Scan for the cell matching the given text and deliver its [x, y] coordinate at center. 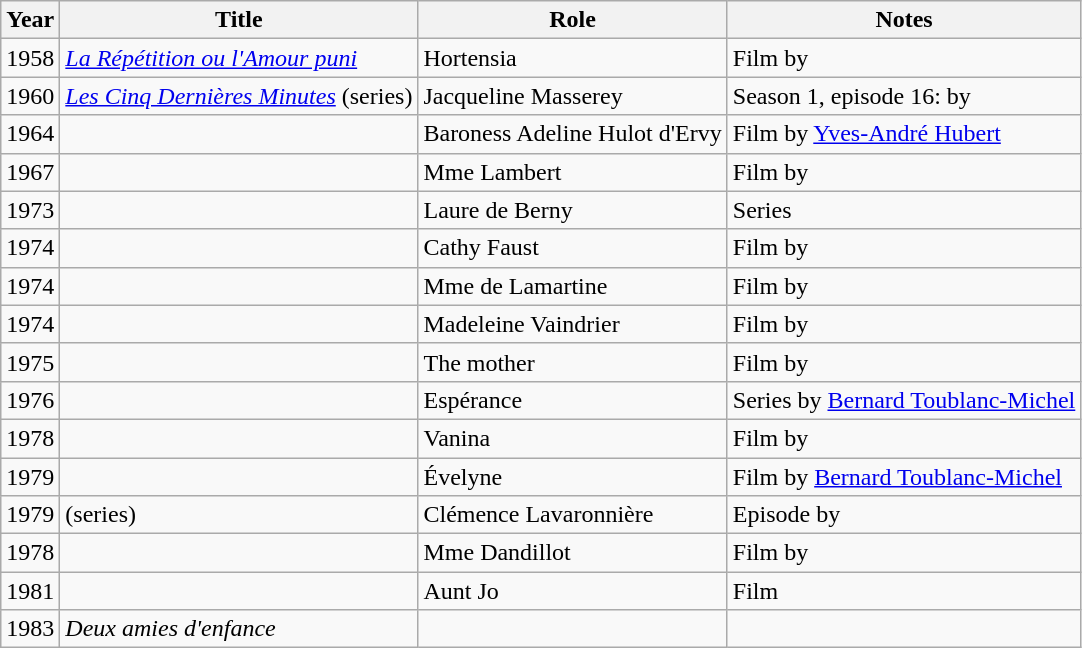
Espérance [572, 400]
1967 [30, 172]
Mme Dandillot [572, 553]
(series) [239, 515]
Film [904, 591]
Clémence Lavaronnière [572, 515]
Mme Lambert [572, 172]
1981 [30, 591]
Évelyne [572, 477]
Series [904, 210]
La Répétition ou l'Amour puni [239, 58]
Mme de Lamartine [572, 286]
Baroness Adeline Hulot d'Ervy [572, 134]
Cathy Faust [572, 248]
Season 1, episode 16: by [904, 96]
1960 [30, 96]
Film by Bernard Toublanc-Michel [904, 477]
Vanina [572, 438]
Title [239, 20]
1958 [30, 58]
Laure de Berny [572, 210]
Episode by [904, 515]
1976 [30, 400]
1983 [30, 629]
Madeleine Vaindrier [572, 324]
Aunt Jo [572, 591]
1975 [30, 362]
Series by Bernard Toublanc-Michel [904, 400]
Jacqueline Masserey [572, 96]
Notes [904, 20]
1973 [30, 210]
1964 [30, 134]
Film by Yves-André Hubert [904, 134]
Les Cinq Dernières Minutes (series) [239, 96]
The mother [572, 362]
Deux amies d'enfance [239, 629]
Hortensia [572, 58]
Role [572, 20]
Year [30, 20]
